Scan for the cell matching the given text and deliver its [x, y] coordinate at center. 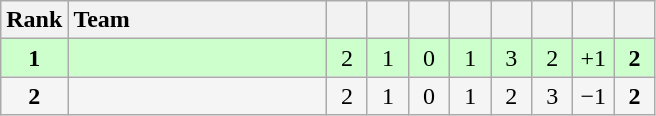
Rank [34, 20]
Team [198, 20]
+1 [594, 58]
−1 [594, 96]
